Search for the cell housing the specified text and yield its [x, y] center coordinate. 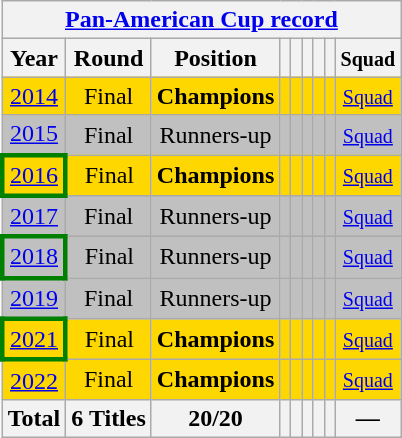
2019 [34, 298]
2016 [34, 174]
2014 [34, 96]
Year [34, 58]
Round [109, 58]
6 Titles [109, 418]
2022 [34, 380]
2015 [34, 135]
Total [34, 418]
Pan-American Cup record [201, 20]
Position [215, 58]
2018 [34, 258]
— [368, 418]
20/20 [215, 418]
2021 [34, 340]
2017 [34, 216]
